From the cell containing the given text, extract its center point as [x, y] coordinate. 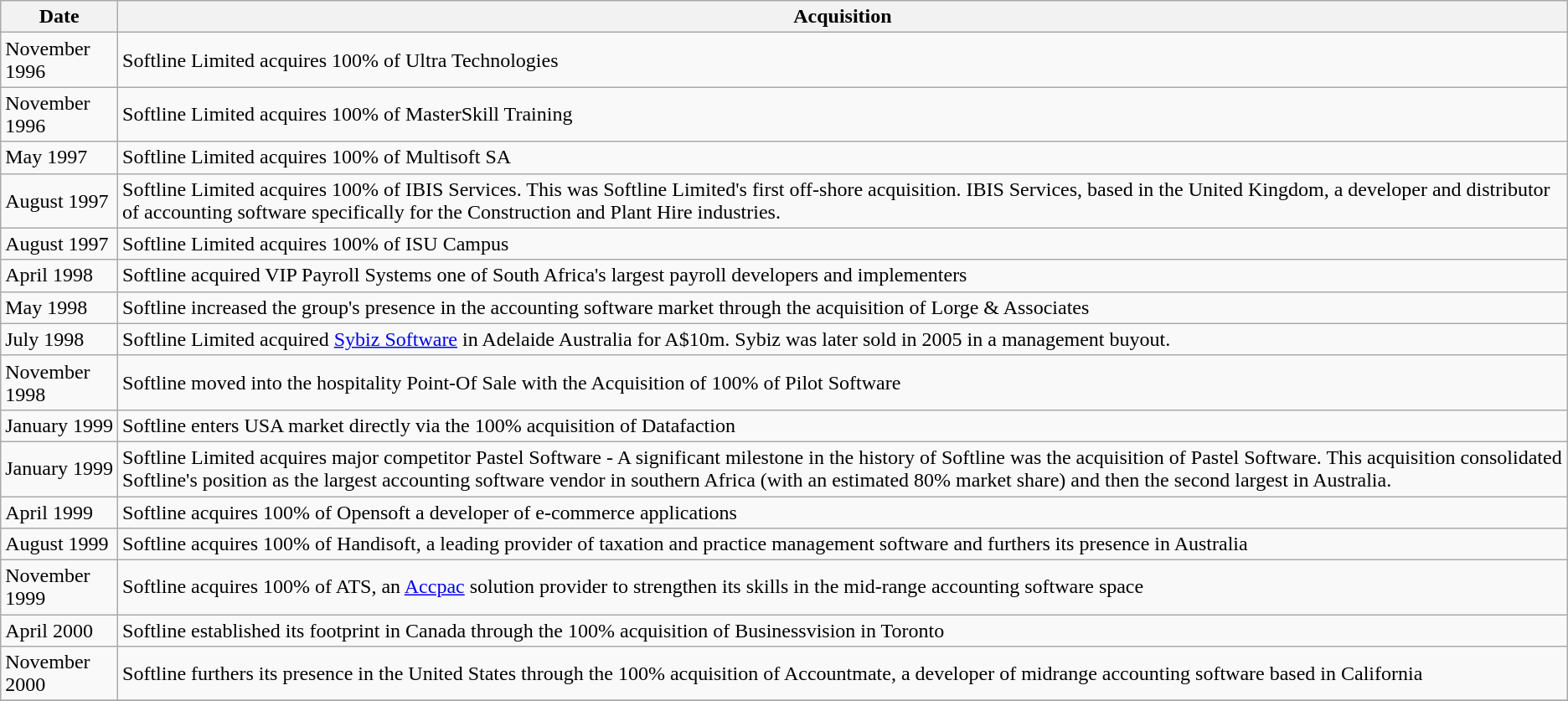
Softline Limited acquires 100% of ISU Campus [843, 244]
November 1999 [59, 588]
July 1998 [59, 339]
Softline Limited acquires 100% of Ultra Technologies [843, 60]
Softline acquires 100% of ATS, an Accpac solution provider to strengthen its skills in the mid-range accounting software space [843, 588]
April 2000 [59, 631]
Softline Limited acquires 100% of Multisoft SA [843, 157]
May 1997 [59, 157]
November 2000 [59, 673]
Softline acquires 100% of Opensoft a developer of e-commerce applications [843, 512]
Softline enters USA market directly via the 100% acquisition of Datafaction [843, 425]
August 1999 [59, 544]
May 1998 [59, 307]
Softline moved into the hospitality Point-Of Sale with the Acquisition of 100% of Pilot Software [843, 382]
Softline increased the group's presence in the accounting software market through the acquisition of Lorge & Associates [843, 307]
Acquisition [843, 17]
November 1998 [59, 382]
April 1999 [59, 512]
Softline established its footprint in Canada through the 100% acquisition of Businessvision in Toronto [843, 631]
Softline acquired VIP Payroll Systems one of South Africa's largest payroll developers and implementers [843, 276]
Softline Limited acquired Sybiz Software in Adelaide Australia for A$10m. Sybiz was later sold in 2005 in a management buyout. [843, 339]
Date [59, 17]
April 1998 [59, 276]
Softline acquires 100% of Handisoft, a leading provider of taxation and practice management software and furthers its presence in Australia [843, 544]
Softline Limited acquires 100% of MasterSkill Training [843, 114]
